Scan for the cell matching the given text and deliver its [X, Y] coordinate at center. 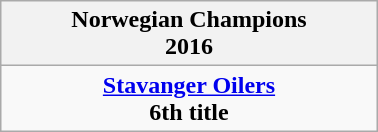
Norwegian Champions2016 [189, 34]
Stavanger Oilers6th title [189, 98]
